Determine the (x, y) coordinate at the center of the cell enclosing the given text.  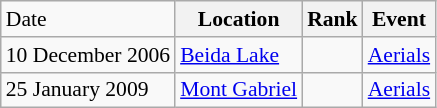
Event (399, 19)
Rank (332, 19)
Date (88, 19)
25 January 2009 (88, 90)
10 December 2006 (88, 55)
Mont Gabriel (238, 90)
Location (238, 19)
Beida Lake (238, 55)
